Identify which cell holds the provided text, then report its [X, Y] central coordinate. 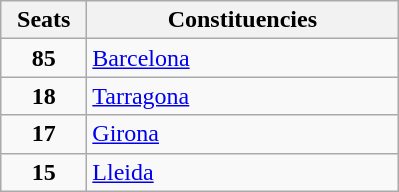
Constituencies [242, 20]
Seats [44, 20]
18 [44, 96]
Barcelona [242, 58]
17 [44, 134]
Girona [242, 134]
85 [44, 58]
15 [44, 172]
Lleida [242, 172]
Tarragona [242, 96]
